From the cell containing the given text, extract its center point as (x, y) coordinate. 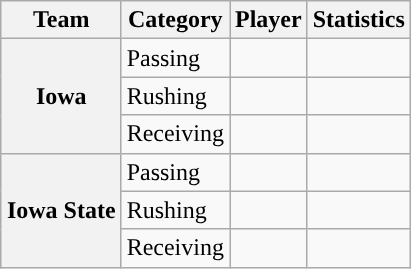
Team (61, 20)
Category (175, 20)
Player (269, 20)
Iowa State (61, 210)
Statistics (358, 20)
Iowa (61, 96)
